Identify which cell holds the provided text, then report its [x, y] central coordinate. 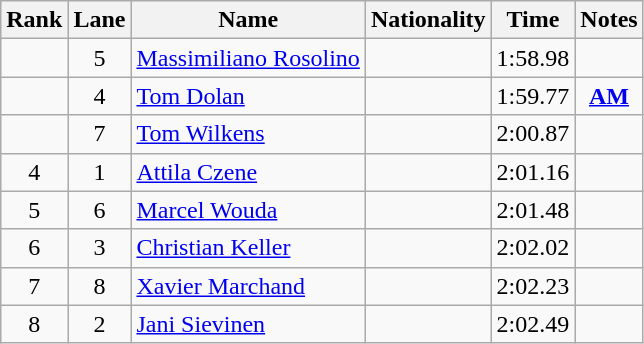
Massimiliano Rosolino [248, 58]
Notes [609, 20]
Nationality [428, 20]
2:00.87 [533, 134]
Lane [100, 20]
1 [100, 172]
AM [609, 96]
1:59.77 [533, 96]
Jani Sievinen [248, 324]
2:02.23 [533, 286]
2:02.49 [533, 324]
3 [100, 248]
2:01.16 [533, 172]
Rank [34, 20]
2:02.02 [533, 248]
1:58.98 [533, 58]
Marcel Wouda [248, 210]
Tom Wilkens [248, 134]
Attila Czene [248, 172]
Time [533, 20]
Tom Dolan [248, 96]
Xavier Marchand [248, 286]
Name [248, 20]
Christian Keller [248, 248]
2 [100, 324]
2:01.48 [533, 210]
